Search for the cell housing the specified text and yield its [X, Y] center coordinate. 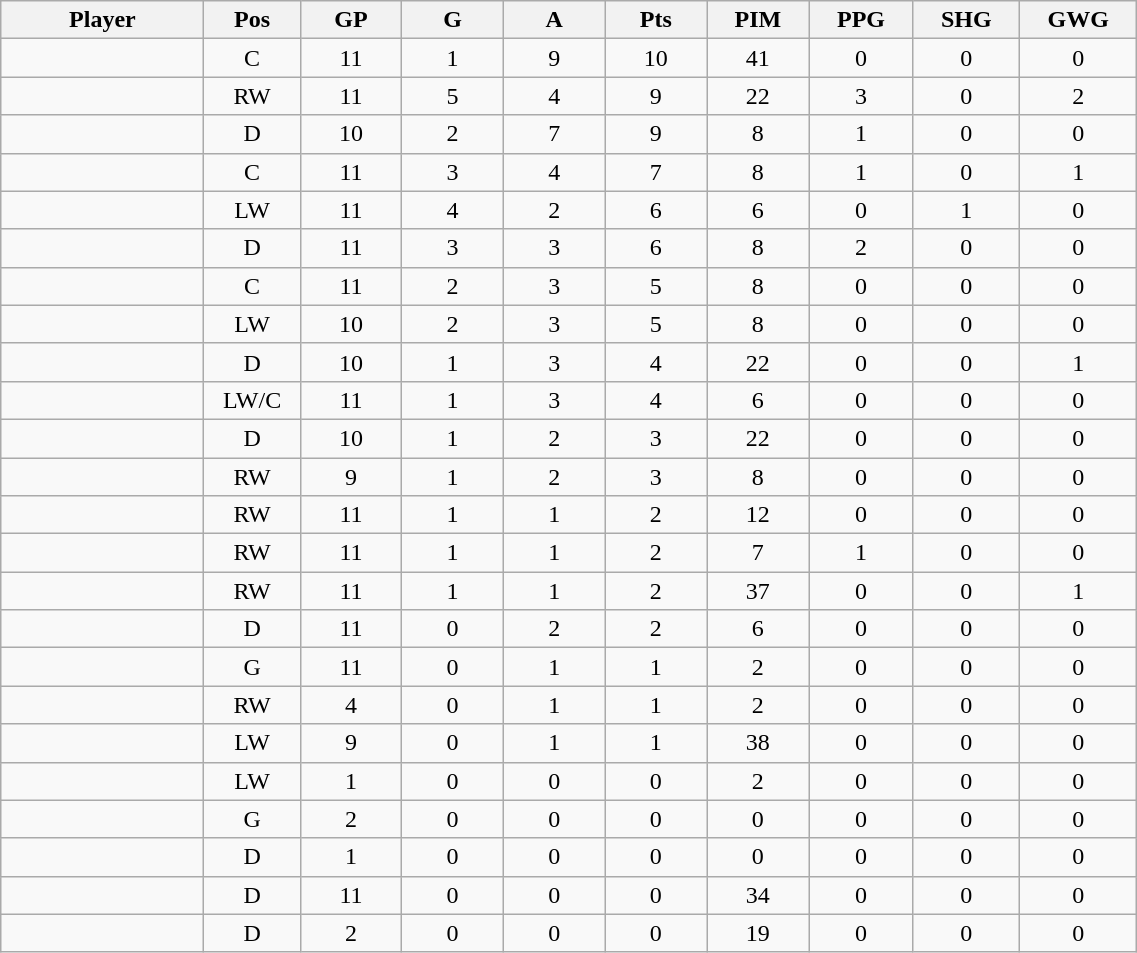
GP [351, 20]
12 [758, 515]
PIM [758, 20]
Pos [252, 20]
41 [758, 58]
19 [758, 933]
Player [102, 20]
A [554, 20]
37 [758, 591]
GWG [1078, 20]
PPG [861, 20]
38 [758, 743]
LW/C [252, 400]
Pts [656, 20]
SHG [966, 20]
34 [758, 895]
